Search for the cell housing the specified text and yield its (X, Y) center coordinate. 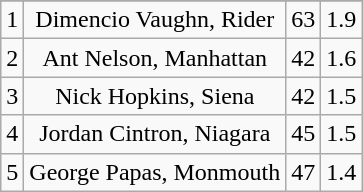
Nick Hopkins, Siena (155, 96)
1 (12, 20)
George Papas, Monmouth (155, 172)
45 (304, 134)
4 (12, 134)
2 (12, 58)
47 (304, 172)
1.4 (342, 172)
63 (304, 20)
Dimencio Vaughn, Rider (155, 20)
1.6 (342, 58)
1.9 (342, 20)
5 (12, 172)
Jordan Cintron, Niagara (155, 134)
3 (12, 96)
Ant Nelson, Manhattan (155, 58)
